Detect which cell encompasses the target text, then output its [x, y] center coordinate. 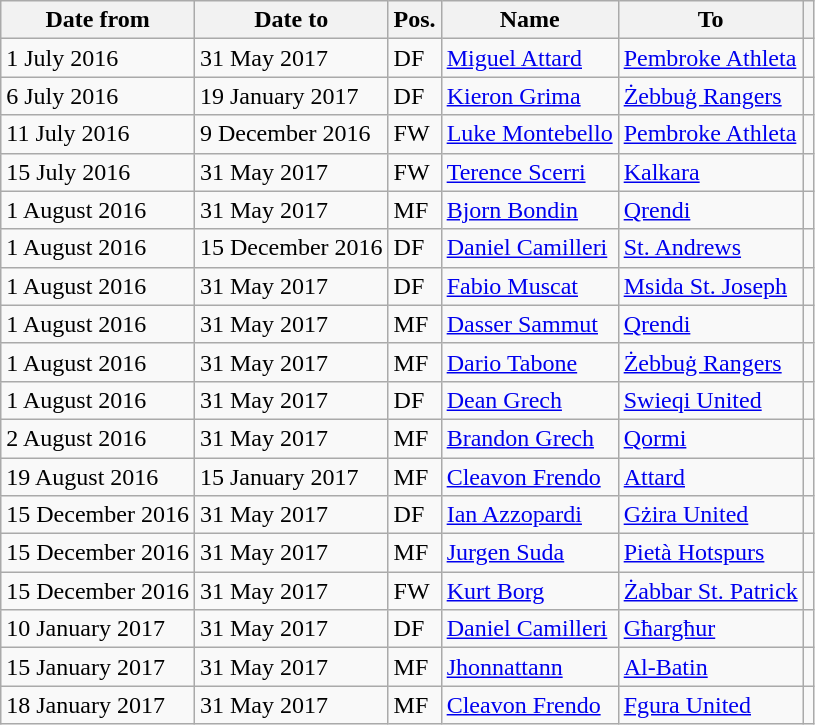
Fabio Muscat [530, 286]
9 December 2016 [291, 134]
19 August 2016 [98, 477]
St. Andrews [710, 248]
Gżira United [710, 515]
Bjorn Bondin [530, 210]
Date from [98, 20]
Jurgen Suda [530, 553]
Msida St. Joseph [710, 286]
1 July 2016 [98, 58]
Għargħur [710, 629]
Fgura United [710, 705]
Pietà Hotspurs [710, 553]
Swieqi United [710, 400]
Pos. [414, 20]
Date to [291, 20]
Miguel Attard [530, 58]
15 July 2016 [98, 172]
Name [530, 20]
Brandon Grech [530, 438]
Al-Batin [710, 667]
18 January 2017 [98, 705]
Jhonnattann [530, 667]
6 July 2016 [98, 96]
2 August 2016 [98, 438]
Dario Tabone [530, 362]
11 July 2016 [98, 134]
Dean Grech [530, 400]
10 January 2017 [98, 629]
Qormi [710, 438]
Dasser Sammut [530, 324]
Ian Azzopardi [530, 515]
19 January 2017 [291, 96]
Kieron Grima [530, 96]
Attard [710, 477]
Luke Montebello [530, 134]
Żabbar St. Patrick [710, 591]
Terence Scerri [530, 172]
Kurt Borg [530, 591]
To [710, 20]
Kalkara [710, 172]
